Find where the given text appears and provide that cell's center as (x, y) coordinate. 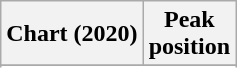
Peakposition (189, 34)
Chart (2020) (72, 34)
